Find where the given text appears and provide that cell's center as [X, Y] coordinate. 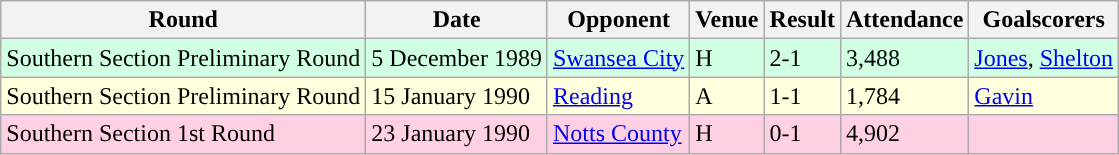
4,902 [904, 134]
Result [802, 20]
Round [184, 20]
Goalscorers [1044, 20]
Venue [727, 20]
0-1 [802, 134]
2-1 [802, 58]
1,784 [904, 96]
5 December 1989 [457, 58]
23 January 1990 [457, 134]
Southern Section 1st Round [184, 134]
Date [457, 20]
Gavin [1044, 96]
15 January 1990 [457, 96]
Attendance [904, 20]
Notts County [618, 134]
Reading [618, 96]
1-1 [802, 96]
A [727, 96]
Swansea City [618, 58]
Opponent [618, 20]
Jones, Shelton [1044, 58]
3,488 [904, 58]
